From the cell containing the given text, extract its center point as [x, y] coordinate. 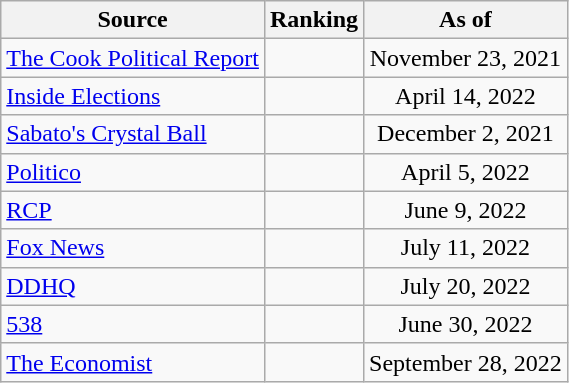
DDHQ [133, 286]
Fox News [133, 248]
Source [133, 20]
Inside Elections [133, 96]
As of [466, 20]
RCP [133, 210]
November 23, 2021 [466, 58]
Ranking [314, 20]
June 9, 2022 [466, 210]
April 14, 2022 [466, 96]
April 5, 2022 [466, 172]
June 30, 2022 [466, 324]
The Economist [133, 362]
538 [133, 324]
July 11, 2022 [466, 248]
July 20, 2022 [466, 286]
Politico [133, 172]
Sabato's Crystal Ball [133, 134]
December 2, 2021 [466, 134]
The Cook Political Report [133, 58]
September 28, 2022 [466, 362]
